Locate the cell with the specified text and output its (x, y) center coordinate. 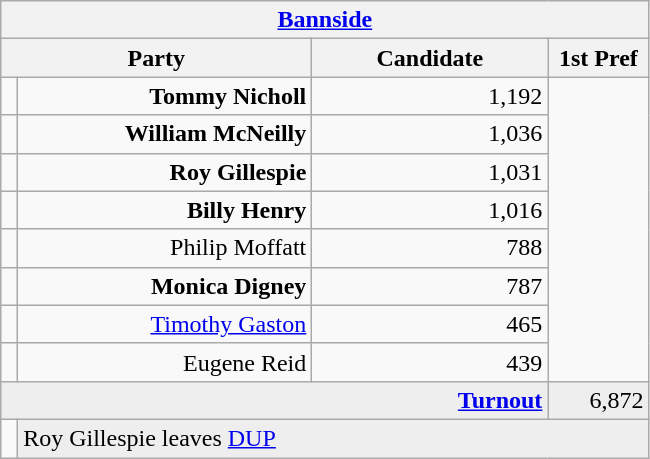
1,031 (430, 172)
787 (430, 286)
Turnout (274, 400)
788 (430, 248)
Monica Digney (165, 286)
Billy Henry (165, 210)
Roy Gillespie leaves DUP (334, 438)
439 (430, 362)
Roy Gillespie (165, 172)
William McNeilly (165, 134)
Philip Moffatt (165, 248)
1,192 (430, 96)
Bannside (325, 20)
1st Pref (598, 58)
6,872 (598, 400)
Timothy Gaston (165, 324)
Party (156, 58)
Eugene Reid (165, 362)
Tommy Nicholl (165, 96)
1,036 (430, 134)
465 (430, 324)
1,016 (430, 210)
Candidate (430, 58)
